Extract the (X, Y) coordinate from the center of the cell holding the provided text.  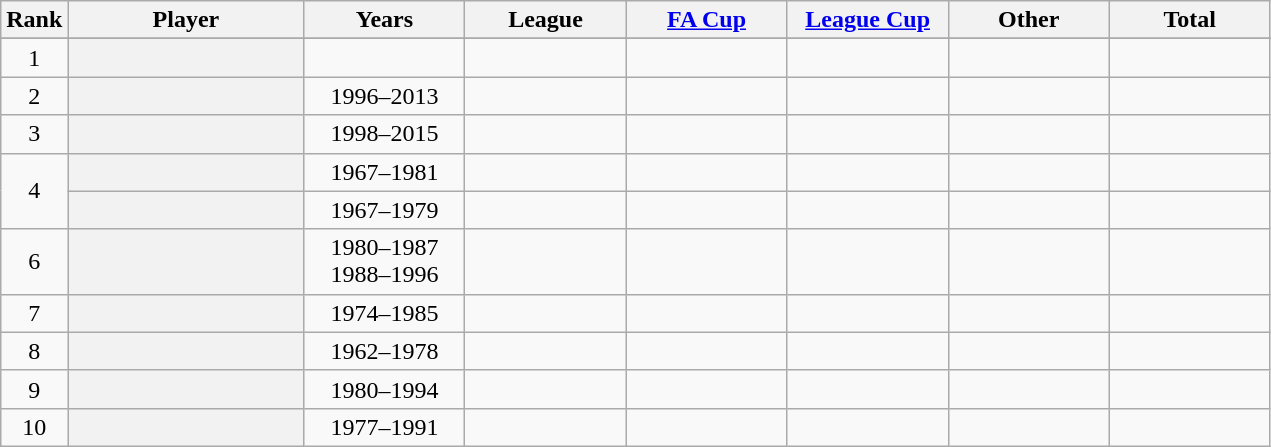
1980–19871988–1996 (384, 262)
1 (34, 58)
League (546, 20)
Player (186, 20)
1962–1978 (384, 351)
1998–2015 (384, 134)
2 (34, 96)
4 (34, 191)
9 (34, 389)
Other (1028, 20)
1974–1985 (384, 313)
1967–1979 (384, 210)
Total (1190, 20)
Rank (34, 20)
League Cup (868, 20)
1996–2013 (384, 96)
1980–1994 (384, 389)
3 (34, 134)
10 (34, 427)
8 (34, 351)
FA Cup (706, 20)
1977–1991 (384, 427)
6 (34, 262)
Years (384, 20)
7 (34, 313)
1967–1981 (384, 172)
